Detect which cell encompasses the target text, then output its (X, Y) center coordinate. 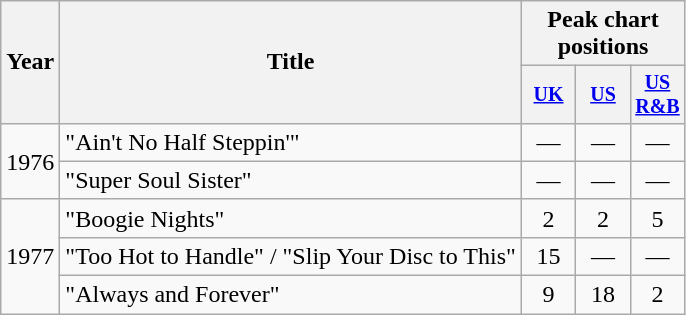
9 (548, 295)
1976 (30, 161)
1977 (30, 256)
UK (548, 94)
"Ain't No Half Steppin'" (290, 142)
"Always and Forever" (290, 295)
15 (548, 256)
Title (290, 62)
5 (657, 218)
18 (603, 295)
Year (30, 62)
"Super Soul Sister" (290, 180)
"Too Hot to Handle" / "Slip Your Disc to This" (290, 256)
USR&B (657, 94)
US (603, 94)
"Boogie Nights" (290, 218)
Peak chartpositions (602, 34)
